Output the [X, Y] coordinate of the center of the cell containing the given text.  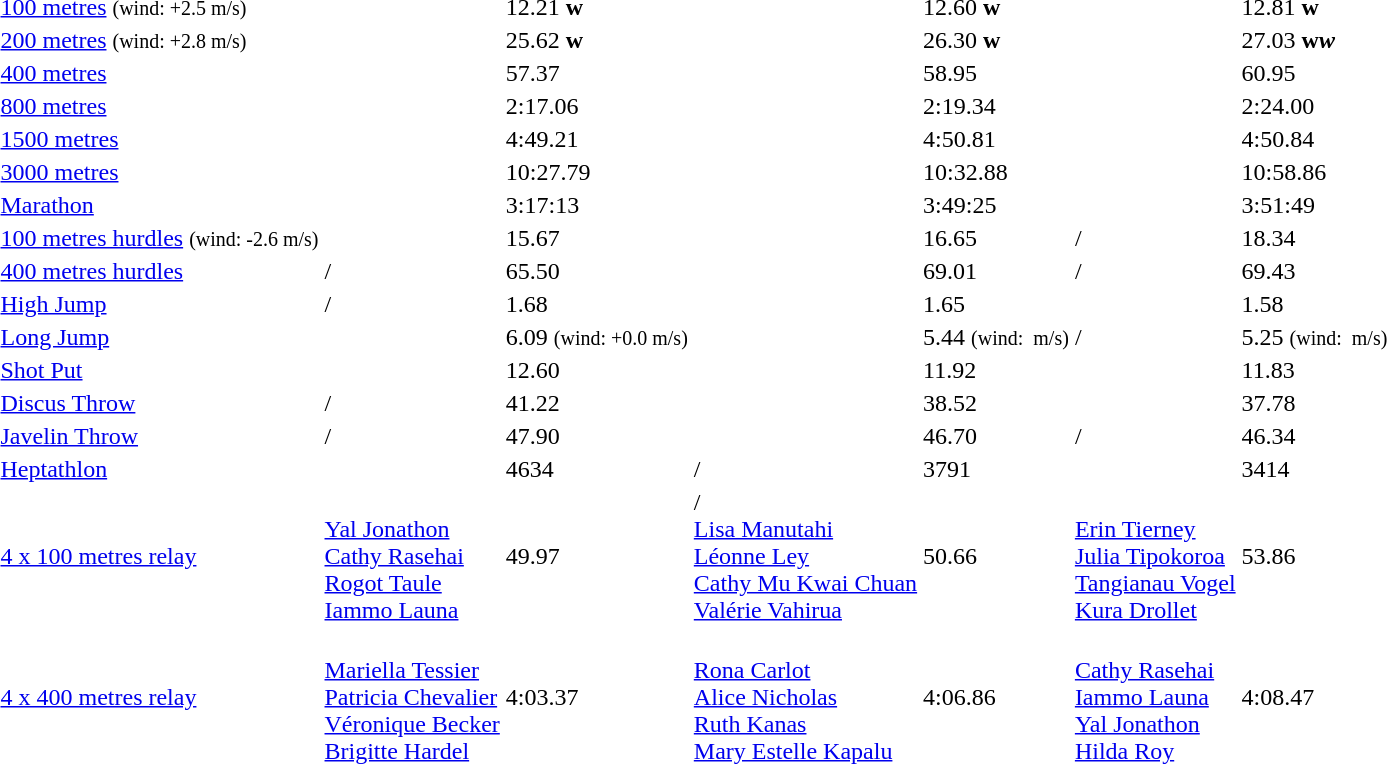
41.22 [596, 403]
6.09 (wind: +0.0 m/s) [596, 337]
38.52 [996, 403]
2:17.06 [596, 106]
25.62 w [596, 40]
12.60 [596, 370]
58.95 [996, 73]
4634 [596, 469]
3:49:25 [996, 205]
10:27.79 [596, 172]
65.50 [596, 271]
15.67 [596, 238]
16.65 [996, 238]
5.44 (wind: m/s) [996, 337]
3:17:13 [596, 205]
26.30 w [996, 40]
/ Lisa Manutahi Léonne Ley Cathy Mu Kwai Chuan Valérie Vahirua [805, 556]
57.37 [596, 73]
1.68 [596, 304]
69.01 [996, 271]
4:49.21 [596, 139]
2:19.34 [996, 106]
46.70 [996, 436]
11.92 [996, 370]
49.97 [596, 556]
50.66 [996, 556]
3791 [996, 469]
Yal Jonathon Cathy Rasehai Rogot Taule Iammo Launa [412, 556]
10:32.88 [996, 172]
4:50.81 [996, 139]
47.90 [596, 436]
1.65 [996, 304]
Erin Tierney Julia Tipokoroa Tangianau Vogel Kura Drollet [1155, 556]
